Output the (x, y) coordinate of the center of the cell containing the given text.  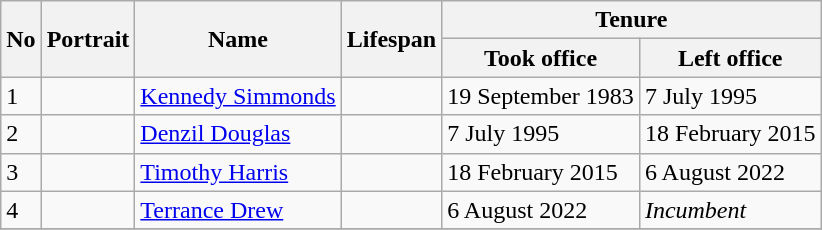
3 (21, 172)
19 September 1983 (541, 96)
Tenure (632, 20)
Name (238, 39)
Portrait (88, 39)
2 (21, 134)
1 (21, 96)
Kennedy Simmonds (238, 96)
Incumbent (730, 210)
Terrance Drew (238, 210)
Lifespan (391, 39)
Took office (541, 58)
Denzil Douglas (238, 134)
Left office (730, 58)
No (21, 39)
Timothy Harris (238, 172)
4 (21, 210)
